Capture the cell that displays the provided text and extract its [x, y] central coordinate. 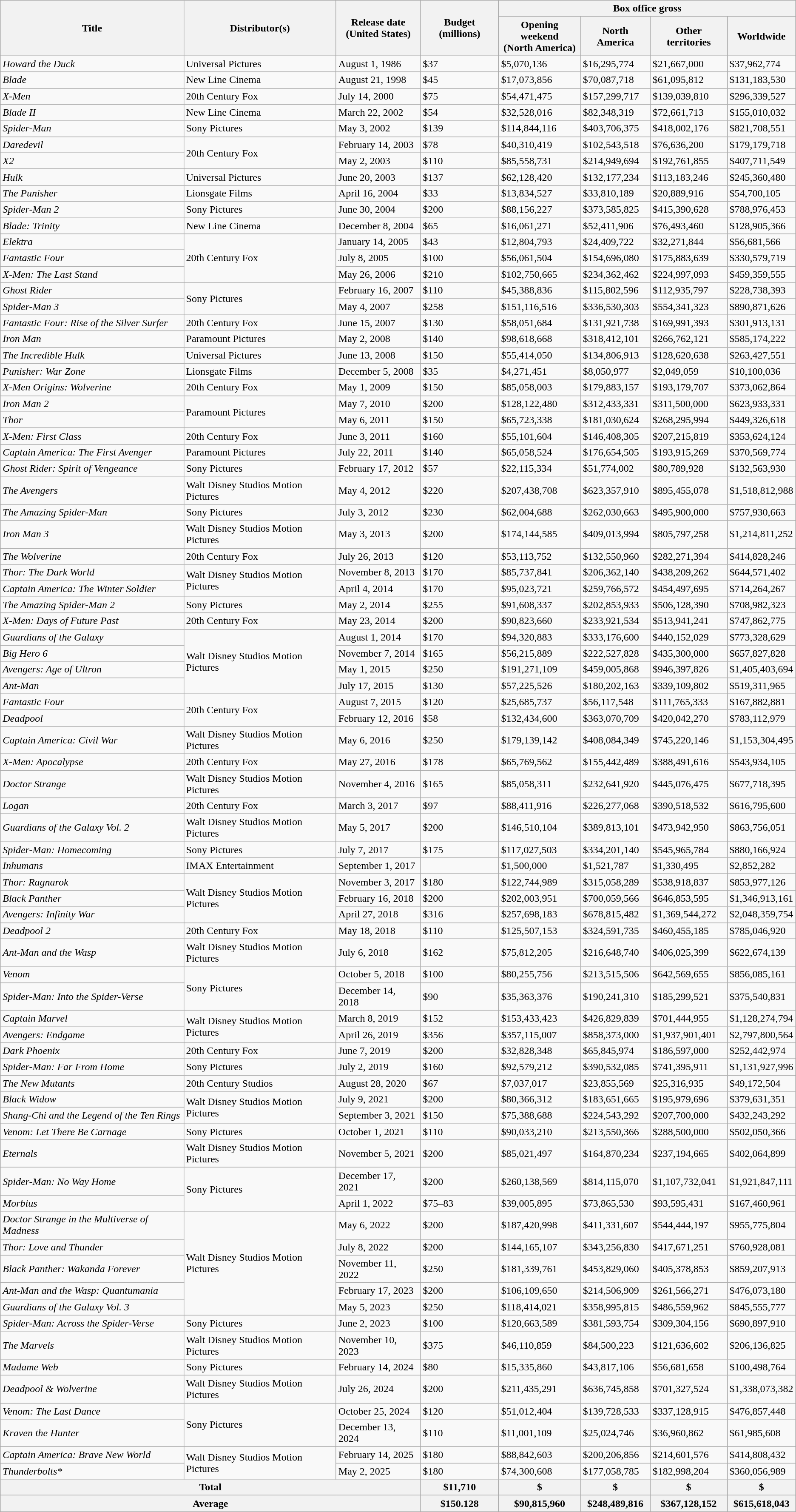
The Amazing Spider-Man [92, 513]
$36,960,862 [689, 1433]
$90,823,660 [540, 621]
$117,027,503 [540, 850]
$58 [460, 718]
$169,991,393 [689, 323]
$414,808,432 [761, 1455]
$72,661,713 [689, 112]
April 27, 2018 [378, 914]
$75,388,688 [540, 1116]
May 2, 2003 [378, 161]
$74,300,608 [540, 1471]
$179,139,142 [540, 740]
July 6, 2018 [378, 953]
$195,979,696 [689, 1099]
Punisher: War Zone [92, 371]
$102,543,518 [615, 145]
$134,806,913 [615, 355]
The Marvels [92, 1345]
$157,299,717 [615, 96]
$122,744,989 [540, 882]
$375 [460, 1345]
September 3, 2021 [378, 1116]
$154,696,080 [615, 258]
$406,025,399 [689, 953]
$65,769,562 [540, 762]
$642,569,655 [689, 974]
$2,049,059 [689, 371]
$82,348,319 [615, 112]
$92,579,212 [540, 1067]
$97 [460, 806]
Worldwide [761, 36]
$375,540,831 [761, 996]
$1,107,732,041 [689, 1182]
$32,828,348 [540, 1051]
$132,563,930 [761, 468]
$357,115,007 [540, 1034]
November 4, 2016 [378, 783]
$32,271,844 [689, 242]
$788,976,453 [761, 209]
$358,995,815 [615, 1307]
$21,667,000 [689, 64]
$783,112,979 [761, 718]
$381,593,754 [615, 1323]
December 5, 2008 [378, 371]
$56,215,889 [540, 653]
$144,165,107 [540, 1247]
$701,444,955 [689, 1018]
Inhumans [92, 866]
20th Century Studios [260, 1083]
$390,518,532 [689, 806]
Captain Marvel [92, 1018]
$94,320,883 [540, 637]
$90,033,210 [540, 1132]
$214,601,576 [689, 1455]
Total [210, 1487]
$312,433,331 [615, 404]
$186,597,000 [689, 1051]
$343,256,830 [615, 1247]
July 7, 2017 [378, 850]
$440,152,029 [689, 637]
$388,491,616 [689, 762]
Hulk [92, 177]
Dark Phoenix [92, 1051]
Venom [92, 974]
$405,378,853 [689, 1269]
$207,700,000 [689, 1116]
$55,101,604 [540, 436]
$24,409,722 [615, 242]
Iron Man [92, 339]
Black Panther: Wakanda Forever [92, 1269]
May 4, 2007 [378, 307]
May 5, 2023 [378, 1307]
$418,002,176 [689, 128]
$1,153,304,495 [761, 740]
Other territories [689, 36]
Logan [92, 806]
$40,310,419 [540, 145]
$211,435,291 [540, 1389]
$1,405,403,694 [761, 669]
$445,076,475 [689, 783]
$506,128,390 [689, 605]
July 14, 2000 [378, 96]
$54,471,475 [540, 96]
$73,865,530 [615, 1203]
$10,100,036 [761, 371]
$22,115,334 [540, 468]
Spider-Man [92, 128]
$1,338,073,382 [761, 1389]
$646,853,595 [689, 898]
$432,243,292 [761, 1116]
$1,521,787 [615, 866]
$45 [460, 80]
Captain America: The First Avenger [92, 452]
$785,046,920 [761, 931]
$449,326,618 [761, 420]
The New Mutants [92, 1083]
March 3, 2017 [378, 806]
$476,073,180 [761, 1291]
$2,852,282 [761, 866]
$155,010,032 [761, 112]
$248,489,816 [615, 1503]
$334,201,140 [615, 850]
$7,037,017 [540, 1083]
$486,559,962 [689, 1307]
Ghost Rider: Spirit of Vengeance [92, 468]
$180,202,163 [615, 686]
April 4, 2014 [378, 589]
$85,058,311 [540, 783]
$146,510,104 [540, 828]
$111,765,333 [689, 702]
$257,698,183 [540, 914]
$339,109,802 [689, 686]
$232,641,920 [615, 783]
$192,761,855 [689, 161]
$178 [460, 762]
$403,706,375 [615, 128]
$863,756,051 [761, 828]
$4,271,451 [540, 371]
$519,311,965 [761, 686]
$51,774,002 [615, 468]
April 1, 2022 [378, 1203]
$67 [460, 1083]
$336,530,303 [615, 307]
$282,271,394 [689, 556]
$175 [460, 850]
Captain America: The Winter Soldier [92, 589]
Guardians of the Galaxy [92, 637]
$75–83 [460, 1203]
Iron Man 3 [92, 534]
$85,737,841 [540, 572]
$261,566,271 [689, 1291]
$356 [460, 1034]
$373,585,825 [615, 209]
$554,341,323 [689, 307]
Ghost Rider [92, 290]
November 10, 2023 [378, 1345]
$56,681,566 [761, 242]
$131,921,738 [615, 323]
$315,058,289 [615, 882]
$207,438,708 [540, 490]
$80,366,312 [540, 1099]
May 3, 2013 [378, 534]
$37 [460, 64]
May 1, 2009 [378, 387]
$202,003,951 [540, 898]
Fantastic Four: Rise of the Silver Surfer [92, 323]
$182,998,204 [689, 1471]
$45,388,836 [540, 290]
Ant-Man and the Wasp: Quantumania [92, 1291]
October 1, 2021 [378, 1132]
$88,842,603 [540, 1455]
$311,500,000 [689, 404]
Avengers: Endgame [92, 1034]
February 14, 2003 [378, 145]
$402,064,899 [761, 1153]
$367,128,152 [689, 1503]
Deadpool [92, 718]
Thor: Ragnarok [92, 882]
X-Men: Apocalypse [92, 762]
$237,194,665 [689, 1153]
July 3, 2012 [378, 513]
Thor: Love and Thunder [92, 1247]
$389,813,101 [615, 828]
December 8, 2004 [378, 226]
$75,812,205 [540, 953]
$216,648,740 [615, 953]
$288,500,000 [689, 1132]
$1,518,812,988 [761, 490]
December 17, 2021 [378, 1182]
$112,935,797 [689, 290]
Spider-Man: Far From Home [92, 1067]
$415,390,628 [689, 209]
$62,128,420 [540, 177]
$43 [460, 242]
$11,710 [460, 1487]
$75 [460, 96]
$151,116,516 [540, 307]
$181,339,761 [540, 1269]
$459,005,868 [615, 669]
Kraven the Hunter [92, 1433]
$193,179,707 [689, 387]
April 16, 2004 [378, 193]
$502,050,366 [761, 1132]
$57 [460, 468]
June 7, 2019 [378, 1051]
$438,209,262 [689, 572]
$657,827,828 [761, 653]
August 1, 2014 [378, 637]
$174,144,585 [540, 534]
$324,591,735 [615, 931]
$8,050,977 [615, 371]
Venom: Let There Be Carnage [92, 1132]
$1,128,274,794 [761, 1018]
$181,030,624 [615, 420]
June 3, 2011 [378, 436]
$409,013,994 [615, 534]
September 1, 2017 [378, 866]
$17,073,856 [540, 80]
$853,977,126 [761, 882]
$895,455,078 [689, 490]
December 14, 2018 [378, 996]
$258 [460, 307]
$176,654,505 [615, 452]
November 8, 2013 [378, 572]
$1,131,927,996 [761, 1067]
$435,300,000 [689, 653]
$408,084,349 [615, 740]
Captain America: Civil War [92, 740]
$1,330,495 [689, 866]
$213,550,366 [615, 1132]
X2 [92, 161]
Madame Web [92, 1367]
$179,883,157 [615, 387]
November 3, 2017 [378, 882]
July 22, 2011 [378, 452]
$76,636,200 [689, 145]
$90,815,960 [540, 1503]
$191,271,109 [540, 669]
$56,681,658 [689, 1367]
February 16, 2007 [378, 290]
$56,061,504 [540, 258]
Black Widow [92, 1099]
$1,214,811,252 [761, 534]
$85,558,731 [540, 161]
$128,620,638 [689, 355]
$741,395,911 [689, 1067]
Captain America: Brave New World [92, 1455]
$150.128 [460, 1503]
$91,608,337 [540, 605]
$175,883,639 [689, 258]
$113,183,246 [689, 177]
$615,618,043 [761, 1503]
X-Men: The Last Stand [92, 274]
$234,362,462 [615, 274]
Doctor Strange [92, 783]
$252,442,974 [761, 1051]
$714,264,267 [761, 589]
Blade [92, 80]
$33 [460, 193]
$473,942,950 [689, 828]
$155,442,489 [615, 762]
$379,631,351 [761, 1099]
$167,460,961 [761, 1203]
$353,624,124 [761, 436]
$13,834,527 [540, 193]
May 5, 2017 [378, 828]
$476,857,448 [761, 1411]
$206,362,140 [615, 572]
$61,985,608 [761, 1433]
$259,766,572 [615, 589]
$309,304,156 [689, 1323]
$585,174,222 [761, 339]
$46,110,859 [540, 1345]
$890,871,626 [761, 307]
$370,569,774 [761, 452]
October 25, 2024 [378, 1411]
$162 [460, 953]
$85,021,497 [540, 1153]
$230 [460, 513]
$228,738,393 [761, 290]
$95,023,721 [540, 589]
January 14, 2005 [378, 242]
Thor: The Dark World [92, 572]
$32,528,016 [540, 112]
The Incredible Hulk [92, 355]
May 18, 2018 [378, 931]
$15,335,860 [540, 1367]
$373,062,864 [761, 387]
The Wolverine [92, 556]
July 26, 2024 [378, 1389]
$224,997,093 [689, 274]
$330,579,719 [761, 258]
Release date(United States) [378, 28]
Ant-Man and the Wasp [92, 953]
Avengers: Infinity War [92, 914]
Thor [92, 420]
$65,845,974 [615, 1051]
$644,571,402 [761, 572]
$513,941,241 [689, 621]
The Amazing Spider-Man 2 [92, 605]
$545,965,784 [689, 850]
May 6, 2022 [378, 1225]
$20,889,916 [689, 193]
$636,745,858 [615, 1389]
$2,048,359,754 [761, 914]
$1,921,847,111 [761, 1182]
$51,012,404 [540, 1411]
Opening weekend(North America) [540, 36]
$544,444,197 [689, 1225]
$214,949,694 [615, 161]
$43,817,106 [615, 1367]
$25,685,737 [540, 702]
$106,109,650 [540, 1291]
Guardians of the Galaxy Vol. 2 [92, 828]
$623,933,331 [761, 404]
$213,515,506 [615, 974]
$121,636,602 [689, 1345]
$856,085,161 [761, 974]
$49,172,504 [761, 1083]
$65 [460, 226]
May 7, 2010 [378, 404]
Spider-Man: Across the Spider-Verse [92, 1323]
$677,718,395 [761, 783]
$152 [460, 1018]
May 26, 2006 [378, 274]
Deadpool & Wolverine [92, 1389]
$167,882,881 [761, 702]
Budget (millions) [460, 28]
$183,651,665 [615, 1099]
$268,295,994 [689, 420]
$137 [460, 177]
$53,113,752 [540, 556]
Venom: The Last Dance [92, 1411]
$120,663,589 [540, 1323]
May 27, 2016 [378, 762]
Black Panther [92, 898]
$12,804,793 [540, 242]
$318,412,101 [615, 339]
$245,360,480 [761, 177]
$57,225,526 [540, 686]
$37,962,774 [761, 64]
$814,115,070 [615, 1182]
$25,024,746 [615, 1433]
Avengers: Age of Ultron [92, 669]
$745,220,146 [689, 740]
$132,177,234 [615, 177]
November 11, 2022 [378, 1269]
$454,497,695 [689, 589]
$426,829,839 [615, 1018]
$255 [460, 605]
$360,056,989 [761, 1471]
February 12, 2016 [378, 718]
July 26, 2013 [378, 556]
$700,059,566 [615, 898]
$185,299,521 [689, 996]
Morbius [92, 1203]
$1,937,901,401 [689, 1034]
$200,206,856 [615, 1455]
July 8, 2005 [378, 258]
$80,789,928 [689, 468]
Spider-Man: Homecoming [92, 850]
$2,797,800,564 [761, 1034]
$411,331,607 [615, 1225]
July 17, 2015 [378, 686]
$11,001,109 [540, 1433]
$128,905,366 [761, 226]
$115,802,596 [615, 290]
Spider-Man 2 [92, 209]
$207,215,819 [689, 436]
$65,058,524 [540, 452]
$224,543,292 [615, 1116]
$678,815,482 [615, 914]
May 6, 2011 [378, 420]
Distributor(s) [260, 28]
$296,339,527 [761, 96]
$54 [460, 112]
$760,928,081 [761, 1247]
$114,844,116 [540, 128]
$128,122,480 [540, 404]
June 2, 2023 [378, 1323]
$164,870,234 [615, 1153]
$62,004,688 [540, 513]
$100,498,764 [761, 1367]
$55,414,050 [540, 355]
North America [615, 36]
Shang-Chi and the Legend of the Ten Rings [92, 1116]
April 26, 2019 [378, 1034]
$93,595,431 [689, 1203]
$131,183,530 [761, 80]
$90 [460, 996]
$821,708,551 [761, 128]
$453,829,060 [615, 1269]
Elektra [92, 242]
$337,128,915 [689, 1411]
$773,328,629 [761, 637]
February 14, 2025 [378, 1455]
$153,433,423 [540, 1018]
Iron Man 2 [92, 404]
November 7, 2014 [378, 653]
$859,207,913 [761, 1269]
$363,070,709 [615, 718]
$139,728,533 [615, 1411]
May 6, 2016 [378, 740]
June 15, 2007 [378, 323]
$70,087,718 [615, 80]
$260,138,569 [540, 1182]
Average [210, 1503]
$202,853,933 [615, 605]
$538,918,837 [689, 882]
$132,434,600 [540, 718]
$616,795,600 [761, 806]
Spider-Man 3 [92, 307]
Blade: Trinity [92, 226]
$56,117,548 [615, 702]
$80 [460, 1367]
X-Men [92, 96]
$955,775,804 [761, 1225]
$58,051,684 [540, 323]
$414,828,246 [761, 556]
X-Men: Days of Future Past [92, 621]
$78 [460, 145]
$262,030,663 [615, 513]
Big Hero 6 [92, 653]
$880,166,924 [761, 850]
$701,327,524 [689, 1389]
February 14, 2024 [378, 1367]
$39,005,895 [540, 1203]
$206,136,825 [761, 1345]
$25,316,935 [689, 1083]
$52,411,906 [615, 226]
$16,295,774 [615, 64]
May 23, 2014 [378, 621]
$139 [460, 128]
June 30, 2004 [378, 209]
IMAX Entertainment [260, 866]
$233,921,534 [615, 621]
$16,061,271 [540, 226]
$23,855,569 [615, 1083]
Box office gross [647, 9]
$102,750,665 [540, 274]
$5,070,136 [540, 64]
$407,711,549 [761, 161]
$459,359,555 [761, 274]
$139,039,810 [689, 96]
The Avengers [92, 490]
The Punisher [92, 193]
$333,176,600 [615, 637]
$85,058,003 [540, 387]
February 17, 2023 [378, 1291]
July 2, 2019 [378, 1067]
$88,411,916 [540, 806]
$80,255,756 [540, 974]
$690,897,910 [761, 1323]
$623,357,910 [615, 490]
$220 [460, 490]
$495,900,000 [689, 513]
$845,555,777 [761, 1307]
December 13, 2024 [378, 1433]
February 17, 2012 [378, 468]
$946,397,826 [689, 669]
$146,408,305 [615, 436]
$33,810,189 [615, 193]
August 1, 1986 [378, 64]
$35,363,376 [540, 996]
July 9, 2021 [378, 1099]
$88,156,227 [540, 209]
Deadpool 2 [92, 931]
$1,500,000 [540, 866]
May 3, 2002 [378, 128]
$226,277,068 [615, 806]
Spider-Man: No Way Home [92, 1182]
October 5, 2018 [378, 974]
$1,346,913,161 [761, 898]
Eternals [92, 1153]
$187,420,998 [540, 1225]
$214,506,909 [615, 1291]
$61,095,812 [689, 80]
$222,527,828 [615, 653]
Guardians of the Galaxy Vol. 3 [92, 1307]
$54,700,105 [761, 193]
$266,762,121 [689, 339]
$65,723,338 [540, 420]
August 28, 2020 [378, 1083]
June 20, 2003 [378, 177]
$1,369,544,272 [689, 914]
Blade II [92, 112]
$125,507,153 [540, 931]
Daredevil [92, 145]
X-Men: First Class [92, 436]
May 2, 2014 [378, 605]
$132,550,960 [615, 556]
Thunderbolts* [92, 1471]
August 7, 2015 [378, 702]
Spider-Man: Into the Spider-Verse [92, 996]
$98,618,668 [540, 339]
$543,934,105 [761, 762]
$193,915,269 [689, 452]
June 13, 2008 [378, 355]
$263,427,551 [761, 355]
$210 [460, 274]
Doctor Strange in the Multiverse of Madness [92, 1225]
$35 [460, 371]
Howard the Duck [92, 64]
May 4, 2012 [378, 490]
August 21, 1998 [378, 80]
November 5, 2021 [378, 1153]
Ant-Man [92, 686]
$460,455,185 [689, 931]
$420,042,270 [689, 718]
May 1, 2015 [378, 669]
X-Men Origins: Wolverine [92, 387]
$858,373,000 [615, 1034]
$177,058,785 [615, 1471]
$390,532,085 [615, 1067]
March 8, 2019 [378, 1018]
February 16, 2018 [378, 898]
$118,414,021 [540, 1307]
July 8, 2022 [378, 1247]
$757,930,663 [761, 513]
$747,862,775 [761, 621]
March 22, 2002 [378, 112]
$622,674,139 [761, 953]
$84,500,223 [615, 1345]
$76,493,460 [689, 226]
May 2, 2025 [378, 1471]
$179,179,718 [761, 145]
May 2, 2008 [378, 339]
$708,982,323 [761, 605]
$417,671,251 [689, 1247]
Title [92, 28]
$190,241,310 [615, 996]
$301,913,131 [761, 323]
$316 [460, 914]
$805,797,258 [689, 534]
